Capture the cell that displays the provided text and extract its [X, Y] central coordinate. 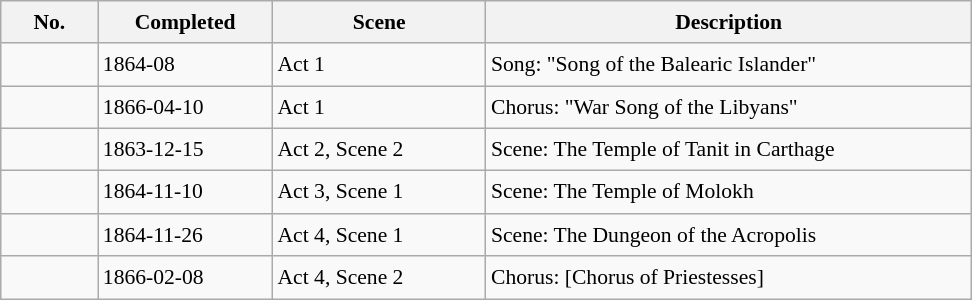
Description [728, 22]
Chorus: [Chorus of Priestesses] [728, 278]
Chorus: "War Song of the Libyans" [728, 108]
Completed [186, 22]
Scene: The Temple of Tanit in Carthage [728, 150]
Act 4, Scene 1 [378, 236]
No. [50, 22]
1866-04-10 [186, 108]
1863-12-15 [186, 150]
Song: "Song of the Balearic Islander" [728, 66]
Scene [378, 22]
1864-11-10 [186, 192]
1866-02-08 [186, 278]
Act 4, Scene 2 [378, 278]
1864-11-26 [186, 236]
Act 2, Scene 2 [378, 150]
Scene: The Dungeon of the Acropolis [728, 236]
Scene: The Temple of Molokh [728, 192]
Act 3, Scene 1 [378, 192]
1864-08 [186, 66]
